Find where the given text appears and provide that cell's center as [x, y] coordinate. 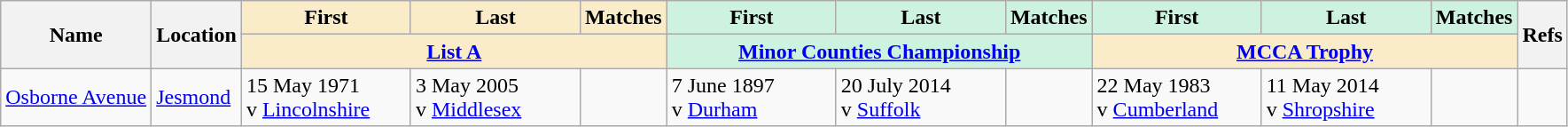
15 May 1971v Lincolnshire [326, 98]
List A [454, 52]
MCCA Trophy [1305, 52]
3 May 2005v Middlesex [495, 98]
Location [197, 35]
Jesmond [197, 98]
11 May 2014v Shropshire [1346, 98]
Refs [1542, 35]
22 May 1983v Cumberland [1177, 98]
Osborne Avenue [76, 98]
Name [76, 35]
Minor Counties Championship [879, 52]
20 July 2014v Suffolk [920, 98]
7 June 1897v Durham [752, 98]
